Search for the cell housing the specified text and yield its (X, Y) center coordinate. 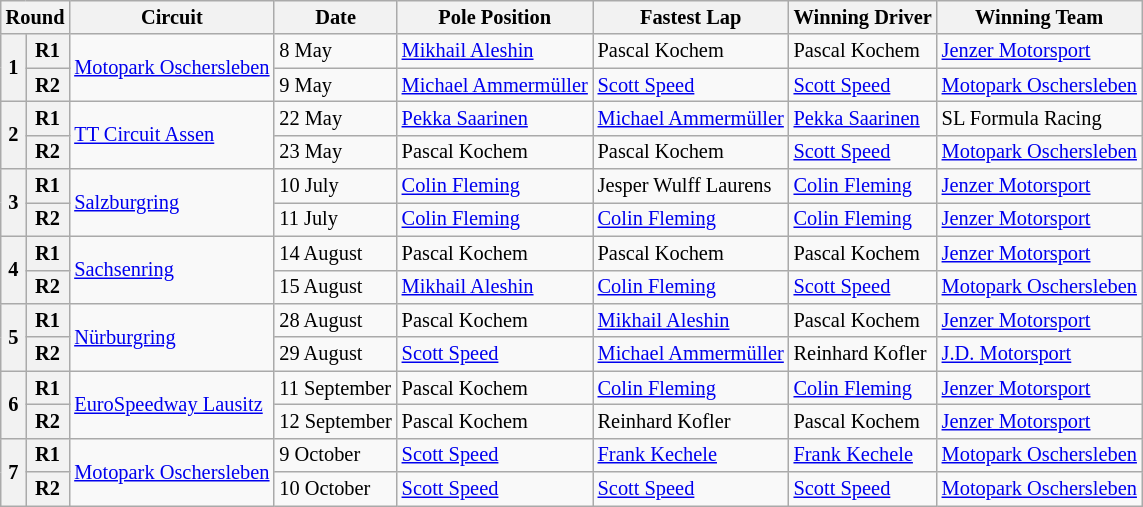
J.D. Motorsport (1040, 354)
Winning Driver (863, 17)
11 September (335, 388)
14 August (335, 253)
Circuit (172, 17)
29 August (335, 354)
Winning Team (1040, 17)
9 October (335, 455)
23 May (335, 152)
TT Circuit Assen (172, 134)
EuroSpeedway Lausitz (172, 404)
SL Formula Racing (1040, 118)
6 (14, 404)
11 July (335, 219)
12 September (335, 421)
Date (335, 17)
1 (14, 68)
10 October (335, 489)
Pole Position (495, 17)
2 (14, 134)
Fastest Lap (691, 17)
4 (14, 270)
Salzburgring (172, 202)
3 (14, 202)
22 May (335, 118)
5 (14, 336)
8 May (335, 51)
Jesper Wulff Laurens (691, 186)
15 August (335, 287)
Nürburgring (172, 336)
28 August (335, 320)
Sachsenring (172, 270)
Round (36, 17)
10 July (335, 186)
9 May (335, 85)
7 (14, 472)
